Determine the [X, Y] coordinate at the center of the cell enclosing the given text.  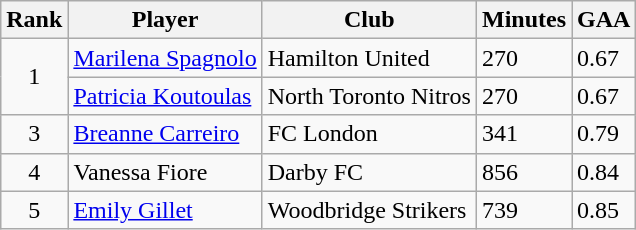
Hamilton United [369, 58]
Marilena Spagnolo [165, 58]
5 [34, 210]
FC London [369, 134]
0.85 [604, 210]
739 [524, 210]
Woodbridge Strikers [369, 210]
0.79 [604, 134]
Minutes [524, 20]
GAA [604, 20]
Darby FC [369, 172]
Emily Gillet [165, 210]
Rank [34, 20]
Patricia Koutoulas [165, 96]
0.84 [604, 172]
Vanessa Fiore [165, 172]
Breanne Carreiro [165, 134]
3 [34, 134]
1 [34, 77]
North Toronto Nitros [369, 96]
341 [524, 134]
Player [165, 20]
Club [369, 20]
4 [34, 172]
856 [524, 172]
